Output the [X, Y] coordinate of the center of the cell containing the given text.  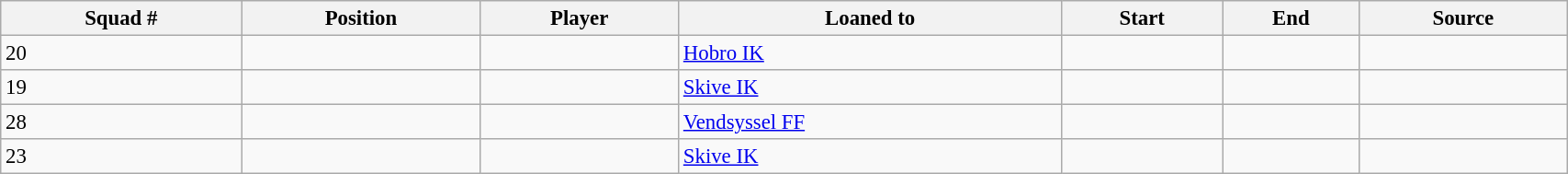
Squad # [121, 18]
20 [121, 53]
Position [361, 18]
19 [121, 87]
Player [580, 18]
Loaned to [871, 18]
Source [1463, 18]
End [1292, 18]
Hobro IK [871, 53]
28 [121, 122]
Vendsyssel FF [871, 122]
23 [121, 157]
Start [1143, 18]
